Search for the cell housing the specified text and yield its (X, Y) center coordinate. 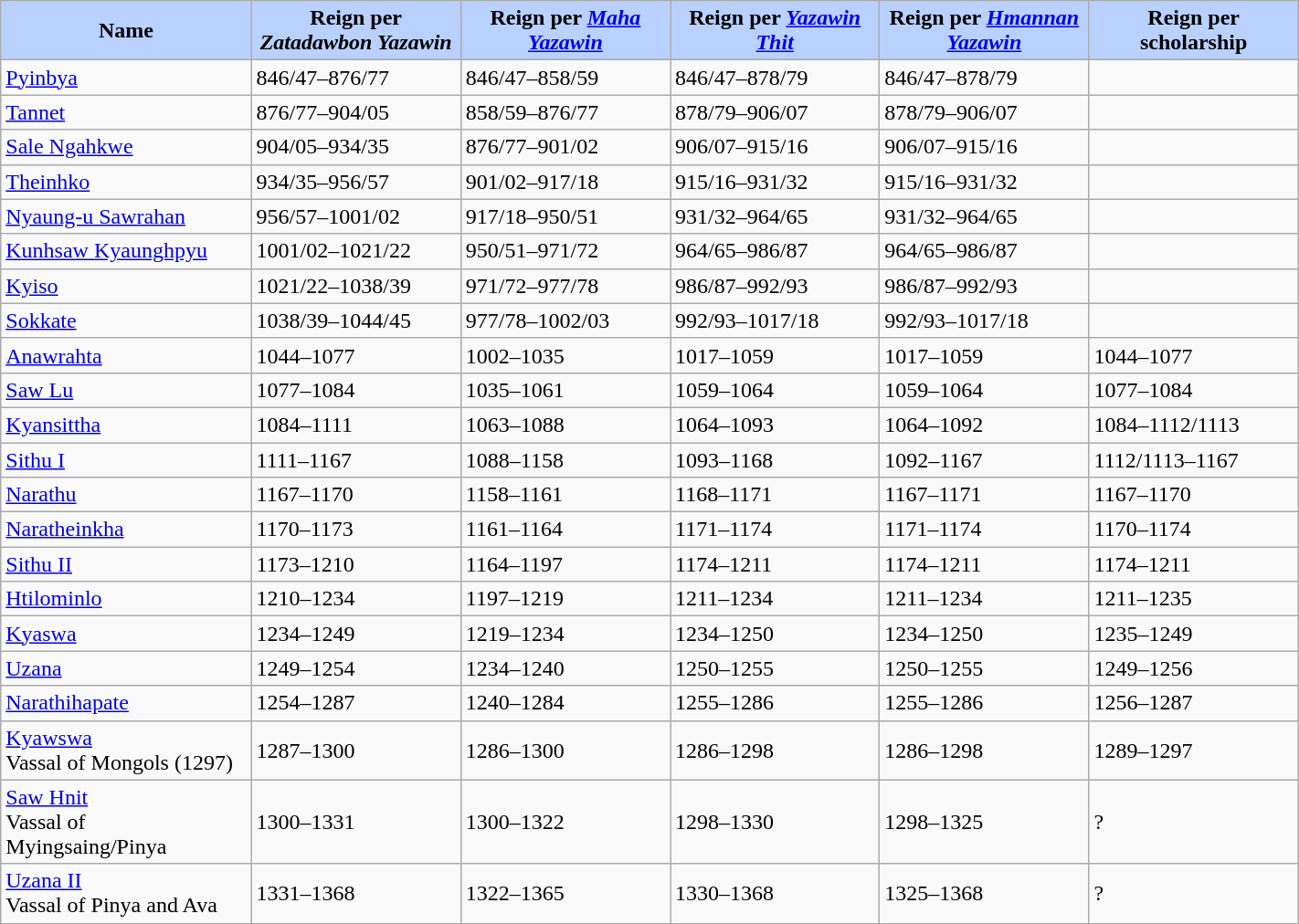
1002–1035 (565, 355)
Kyiso (126, 286)
Reign per Hmannan Yazawin (985, 31)
Saw Lu (126, 390)
904/05–934/35 (356, 147)
1331–1368 (356, 893)
876/77–904/05 (356, 112)
956/57–1001/02 (356, 216)
1001/02–1021/22 (356, 251)
Naratheinkha (126, 530)
1092–1167 (985, 459)
1287–1300 (356, 751)
Kyansittha (126, 425)
Sithu I (126, 459)
1234–1249 (356, 634)
1210–1234 (356, 599)
1164–1197 (565, 564)
1300–1331 (356, 822)
1158–1161 (565, 495)
1093–1168 (775, 459)
1197–1219 (565, 599)
1298–1330 (775, 822)
Nyaung-u Sawrahan (126, 216)
Reign per Maha Yazawin (565, 31)
Sithu II (126, 564)
Uzana (126, 668)
950/51–971/72 (565, 251)
1038/39–1044/45 (356, 320)
Name (126, 31)
1300–1322 (565, 822)
1256–1287 (1193, 703)
1240–1284 (565, 703)
977/78–1002/03 (565, 320)
Pyinbya (126, 78)
1325–1368 (985, 893)
917/18–950/51 (565, 216)
Htilominlo (126, 599)
1235–1249 (1193, 634)
1035–1061 (565, 390)
1286–1300 (565, 751)
Anawrahta (126, 355)
1211–1235 (1193, 599)
Kyaswa (126, 634)
901/02–917/18 (565, 182)
971/72–977/78 (565, 286)
1064–1093 (775, 425)
1021/22–1038/39 (356, 286)
Narathu (126, 495)
858/59–876/77 (565, 112)
Reign per Yazawin Thit (775, 31)
1249–1256 (1193, 668)
1298–1325 (985, 822)
Uzana II Vassal of Pinya and Ava (126, 893)
1088–1158 (565, 459)
1112/1113–1167 (1193, 459)
Tannet (126, 112)
Saw Hnit Vassal of Myingsaing/Pinya (126, 822)
Kunhsaw Kyaunghpyu (126, 251)
1084–1112/1113 (1193, 425)
1170–1173 (356, 530)
876/77–901/02 (565, 147)
1289–1297 (1193, 751)
Reign per Zatadawbon Yazawin (356, 31)
1254–1287 (356, 703)
1167–1171 (985, 495)
1111–1167 (356, 459)
1064–1092 (985, 425)
Theinhko (126, 182)
Sale Ngahkwe (126, 147)
846/47–876/77 (356, 78)
1322–1365 (565, 893)
1173–1210 (356, 564)
1249–1254 (356, 668)
1084–1111 (356, 425)
Reign per scholarship (1193, 31)
1168–1171 (775, 495)
934/35–956/57 (356, 182)
Narathihapate (126, 703)
1063–1088 (565, 425)
1219–1234 (565, 634)
Sokkate (126, 320)
1170–1174 (1193, 530)
1234–1240 (565, 668)
Kyawswa Vassal of Mongols (1297) (126, 751)
1161–1164 (565, 530)
846/47–858/59 (565, 78)
1330–1368 (775, 893)
